Search for the cell housing the specified text and yield its [x, y] center coordinate. 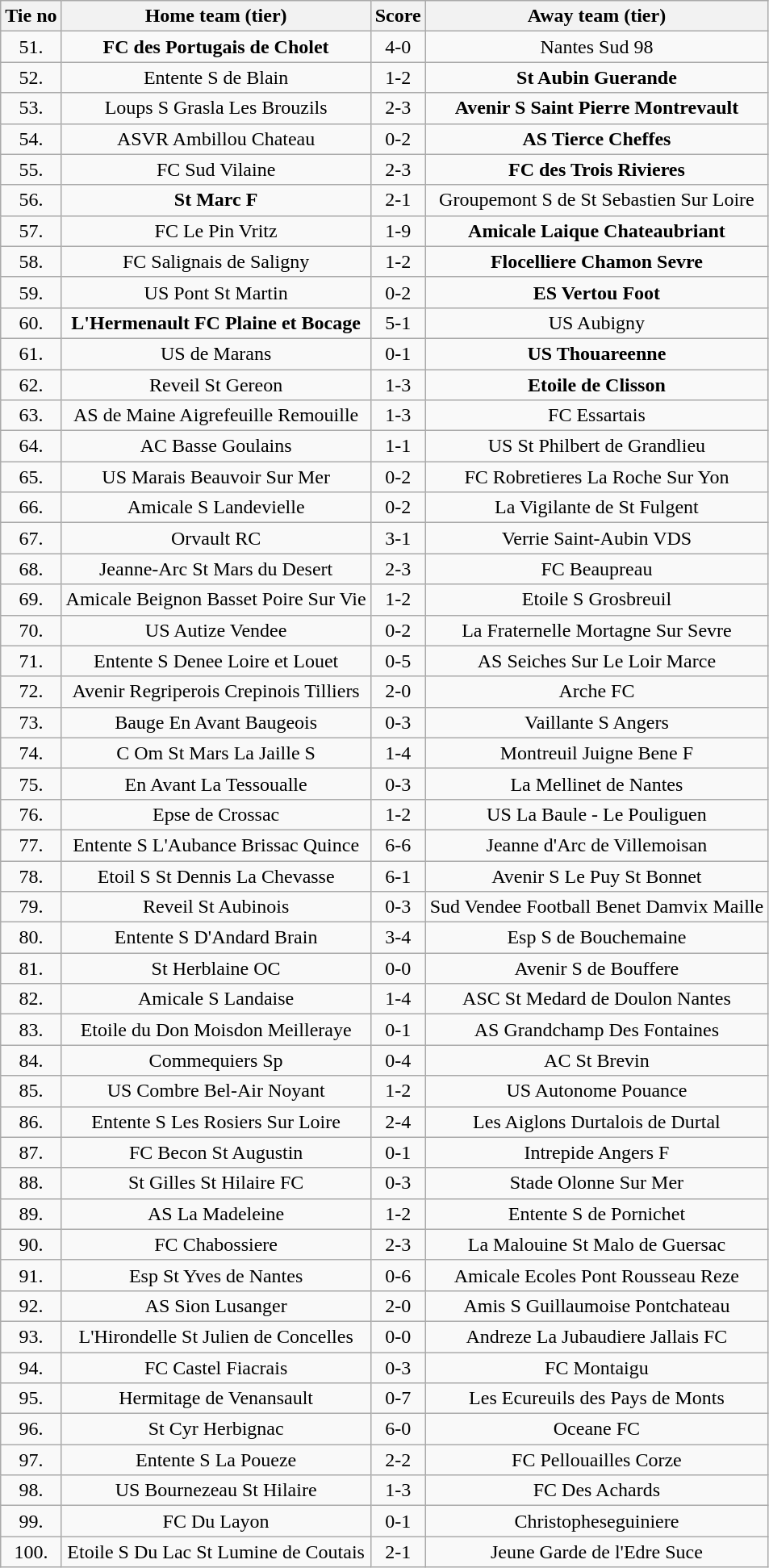
AS Grandchamp Des Fontaines [597, 1030]
FC des Trois Rivieres [597, 169]
St Cyr Herbignac [216, 1429]
Avenir S Saint Pierre Montrevault [597, 108]
Esp St Yves de Nantes [216, 1275]
84. [31, 1060]
L'Hirondelle St Julien de Concelles [216, 1336]
65. [31, 477]
Jeanne d'Arc de Villemoisan [597, 845]
53. [31, 108]
99. [31, 1521]
Entente S D'Andard Brain [216, 938]
52. [31, 77]
FC Pellouailles Corze [597, 1460]
64. [31, 446]
74. [31, 753]
US St Philbert de Grandlieu [597, 446]
88. [31, 1183]
97. [31, 1460]
100. [31, 1552]
Sud Vendee Football Benet Damvix Maille [597, 907]
Amicale S Landevielle [216, 508]
80. [31, 938]
6-0 [398, 1429]
Etoile S Du Lac St Lumine de Coutais [216, 1552]
FC Castel Fiacrais [216, 1368]
Bauge En Avant Baugeois [216, 722]
FC Des Achards [597, 1491]
71. [31, 661]
1-1 [398, 446]
L'Hermenault FC Plaine et Bocage [216, 323]
Les Aiglons Durtalois de Durtal [597, 1122]
79. [31, 907]
Andreze La Jubaudiere Jallais FC [597, 1336]
Vaillante S Angers [597, 722]
Jeune Garde de l'Edre Suce [597, 1552]
US de Marans [216, 353]
55. [31, 169]
FC Sud Vilaine [216, 169]
US Combre Bel-Air Noyant [216, 1091]
4-0 [398, 47]
85. [31, 1091]
89. [31, 1214]
Away team (tier) [597, 16]
90. [31, 1244]
AC St Brevin [597, 1060]
Christopheseguiniere [597, 1521]
57. [31, 231]
AS La Madeleine [216, 1214]
Verrie Saint-Aubin VDS [597, 538]
US Autize Vendee [216, 630]
Esp S de Bouchemaine [597, 938]
St Marc F [216, 200]
FC Essartais [597, 416]
2-4 [398, 1122]
Reveil St Aubinois [216, 907]
Entente S de Pornichet [597, 1214]
Entente S Les Rosiers Sur Loire [216, 1122]
Flocelliere Chamon Sevre [597, 261]
Groupemont S de St Sebastien Sur Loire [597, 200]
AS Tierce Cheffes [597, 139]
Oceane FC [597, 1429]
68. [31, 569]
FC Le Pin Vritz [216, 231]
Amis S Guillaumoise Pontchateau [597, 1306]
St Gilles St Hilaire FC [216, 1183]
US Marais Beauvoir Sur Mer [216, 477]
AC Basse Goulains [216, 446]
US Thouareenne [597, 353]
3-1 [398, 538]
Avenir Regriperois Crepinois Tilliers [216, 692]
AS de Maine Aigrefeuille Remouille [216, 416]
3-4 [398, 938]
Entente S L'Aubance Brissac Quince [216, 845]
66. [31, 508]
Montreuil Juigne Bene F [597, 753]
FC Beaupreau [597, 569]
92. [31, 1306]
AS Sion Lusanger [216, 1306]
86. [31, 1122]
0-4 [398, 1060]
Les Ecureuils des Pays de Monts [597, 1399]
6-1 [398, 876]
61. [31, 353]
Arche FC [597, 692]
67. [31, 538]
FC Chabossiere [216, 1244]
La Fraternelle Mortagne Sur Sevre [597, 630]
5-1 [398, 323]
54. [31, 139]
AS Seiches Sur Le Loir Marce [597, 661]
63. [31, 416]
FC Du Layon [216, 1521]
70. [31, 630]
C Om St Mars La Jaille S [216, 753]
US Bournezeau St Hilaire [216, 1491]
Epse de Crossac [216, 814]
2-2 [398, 1460]
FC Robretieres La Roche Sur Yon [597, 477]
Nantes Sud 98 [597, 47]
Orvault RC [216, 538]
98. [31, 1491]
75. [31, 784]
Tie no [31, 16]
FC des Portugais de Cholet [216, 47]
Avenir S de Bouffere [597, 968]
Amicale Laique Chateaubriant [597, 231]
72. [31, 692]
94. [31, 1368]
ES Vertou Foot [597, 292]
58. [31, 261]
Amicale Beignon Basset Poire Sur Vie [216, 600]
US La Baule - Le Pouliguen [597, 814]
La Malouine St Malo de Guersac [597, 1244]
0-6 [398, 1275]
US Aubigny [597, 323]
87. [31, 1152]
Commequiers Sp [216, 1060]
FC Salignais de Saligny [216, 261]
Avenir S Le Puy St Bonnet [597, 876]
77. [31, 845]
Etoile S Grosbreuil [597, 600]
Etoile du Don Moisdon Meilleraye [216, 1030]
56. [31, 200]
Entente S de Blain [216, 77]
82. [31, 999]
76. [31, 814]
ASC St Medard de Doulon Nantes [597, 999]
Score [398, 16]
Etoile de Clisson [597, 385]
95. [31, 1399]
6-6 [398, 845]
St Aubin Guerande [597, 77]
ASVR Ambillou Chateau [216, 139]
Hermitage de Venansault [216, 1399]
US Pont St Martin [216, 292]
Entente S La Poueze [216, 1460]
Entente S Denee Loire et Louet [216, 661]
FC Montaigu [597, 1368]
Intrepide Angers F [597, 1152]
81. [31, 968]
Home team (tier) [216, 16]
60. [31, 323]
US Autonome Pouance [597, 1091]
78. [31, 876]
Amicale Ecoles Pont Rousseau Reze [597, 1275]
St Herblaine OC [216, 968]
En Avant La Tessoualle [216, 784]
96. [31, 1429]
Amicale S Landaise [216, 999]
0-5 [398, 661]
73. [31, 722]
Loups S Grasla Les Brouzils [216, 108]
91. [31, 1275]
83. [31, 1030]
59. [31, 292]
51. [31, 47]
1-9 [398, 231]
62. [31, 385]
Etoil S St Dennis La Chevasse [216, 876]
FC Becon St Augustin [216, 1152]
0-7 [398, 1399]
Reveil St Gereon [216, 385]
La Vigilante de St Fulgent [597, 508]
Stade Olonne Sur Mer [597, 1183]
93. [31, 1336]
69. [31, 600]
Jeanne-Arc St Mars du Desert [216, 569]
La Mellinet de Nantes [597, 784]
